Search for the cell housing the specified text and yield its (x, y) center coordinate. 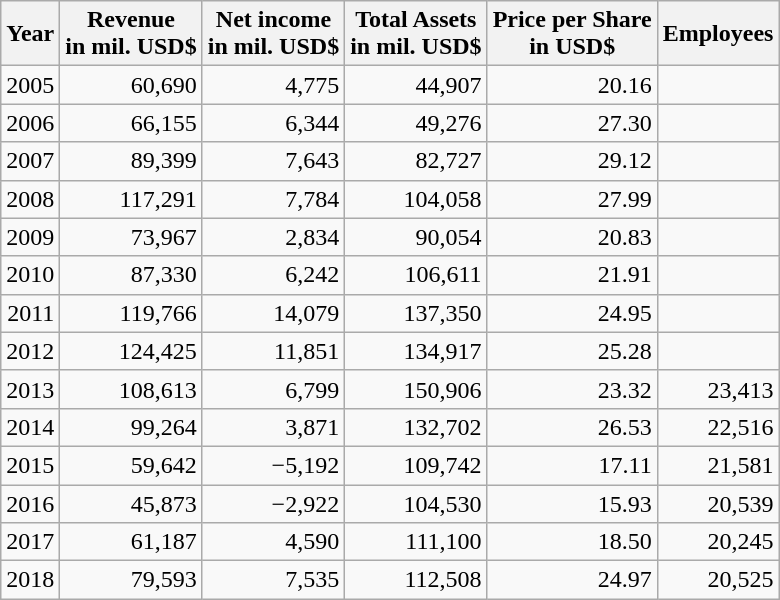
2013 (30, 389)
Total Assetsin mil. USD$ (416, 34)
2,834 (273, 237)
2005 (30, 85)
82,727 (416, 161)
17.11 (572, 465)
59,642 (131, 465)
66,155 (131, 123)
2012 (30, 351)
2018 (30, 580)
20,539 (718, 503)
22,516 (718, 427)
60,690 (131, 85)
2006 (30, 123)
Year (30, 34)
2011 (30, 313)
150,906 (416, 389)
20,525 (718, 580)
20.83 (572, 237)
26.53 (572, 427)
2009 (30, 237)
45,873 (131, 503)
119,766 (131, 313)
27.99 (572, 199)
14,079 (273, 313)
20.16 (572, 85)
109,742 (416, 465)
11,851 (273, 351)
21.91 (572, 275)
6,344 (273, 123)
6,242 (273, 275)
Price per Sharein USD$ (572, 34)
89,399 (131, 161)
2007 (30, 161)
2008 (30, 199)
106,611 (416, 275)
23.32 (572, 389)
4,590 (273, 542)
Net incomein mil. USD$ (273, 34)
24.95 (572, 313)
49,276 (416, 123)
79,593 (131, 580)
23,413 (718, 389)
15.93 (572, 503)
25.28 (572, 351)
6,799 (273, 389)
104,530 (416, 503)
Revenuein mil. USD$ (131, 34)
2016 (30, 503)
104,058 (416, 199)
Employees (718, 34)
73,967 (131, 237)
18.50 (572, 542)
7,643 (273, 161)
111,100 (416, 542)
132,702 (416, 427)
90,054 (416, 237)
29.12 (572, 161)
21,581 (718, 465)
124,425 (131, 351)
−5,192 (273, 465)
27.30 (572, 123)
20,245 (718, 542)
7,535 (273, 580)
137,350 (416, 313)
61,187 (131, 542)
134,917 (416, 351)
3,871 (273, 427)
−2,922 (273, 503)
2010 (30, 275)
117,291 (131, 199)
99,264 (131, 427)
7,784 (273, 199)
24.97 (572, 580)
108,613 (131, 389)
2014 (30, 427)
112,508 (416, 580)
87,330 (131, 275)
2015 (30, 465)
4,775 (273, 85)
2017 (30, 542)
44,907 (416, 85)
